Locate the cell with the specified text and output its (x, y) center coordinate. 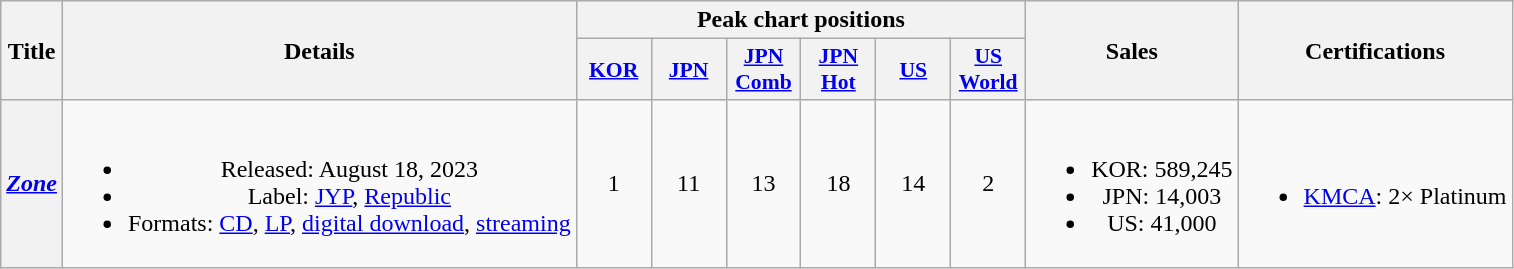
KOR: 589,245JPN: 14,003US: 41,000 (1132, 184)
JPNHot (838, 70)
18 (838, 184)
Peak chart positions (800, 20)
Zone (32, 184)
14 (914, 184)
Sales (1132, 50)
Certifications (1375, 50)
11 (688, 184)
Details (319, 50)
USWorld (988, 70)
JPNComb (764, 70)
13 (764, 184)
Released: August 18, 2023Label: JYP, RepublicFormats: CD, LP, digital download, streaming (319, 184)
KOR (614, 70)
US (914, 70)
KMCA: 2× Platinum (1375, 184)
2 (988, 184)
1 (614, 184)
Title (32, 50)
JPN (688, 70)
